Identify which cell holds the provided text, then report its [x, y] central coordinate. 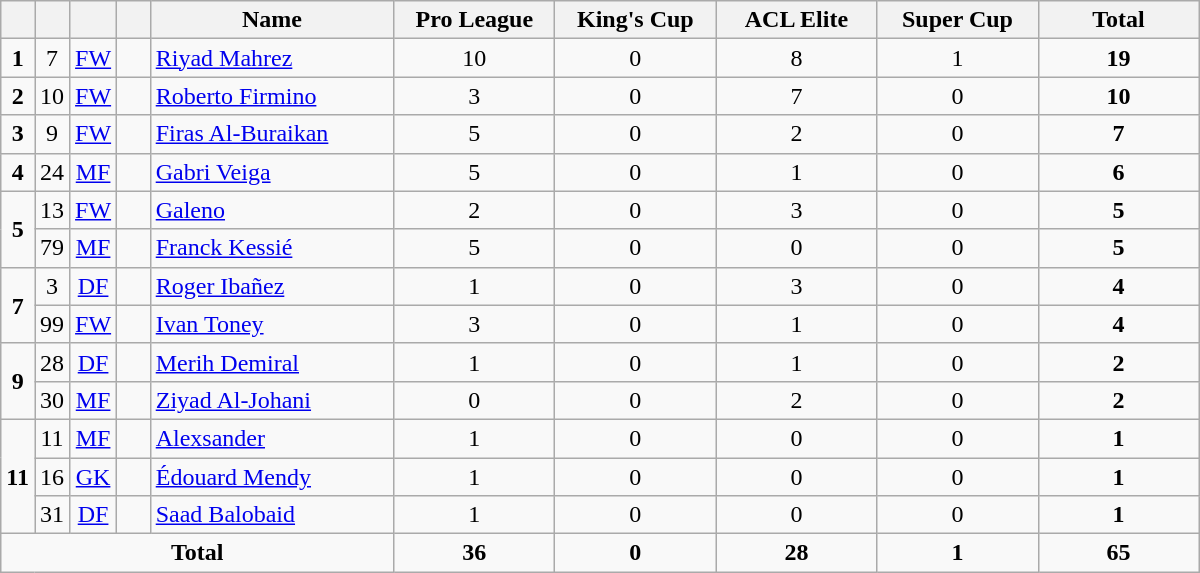
Gabri Veiga [272, 172]
16 [52, 477]
Saad Balobaid [272, 515]
30 [52, 400]
King's Cup [636, 20]
Firas Al-Buraikan [272, 134]
Roger Ibañez [272, 286]
GK [94, 477]
8 [796, 58]
Galeno [272, 210]
Ivan Toney [272, 324]
Édouard Mendy [272, 477]
Name [272, 20]
13 [52, 210]
24 [52, 172]
19 [1118, 58]
Merih Demiral [272, 362]
Franck Kessié [272, 248]
36 [474, 553]
ACL Elite [796, 20]
31 [52, 515]
6 [1118, 172]
Alexsander [272, 438]
Ziyad Al-Johani [272, 400]
Super Cup [958, 20]
79 [52, 248]
99 [52, 324]
65 [1118, 553]
Riyad Mahrez [272, 58]
Roberto Firmino [272, 96]
Pro League [474, 20]
